Extract the [x, y] coordinate from the center of the cell holding the provided text.  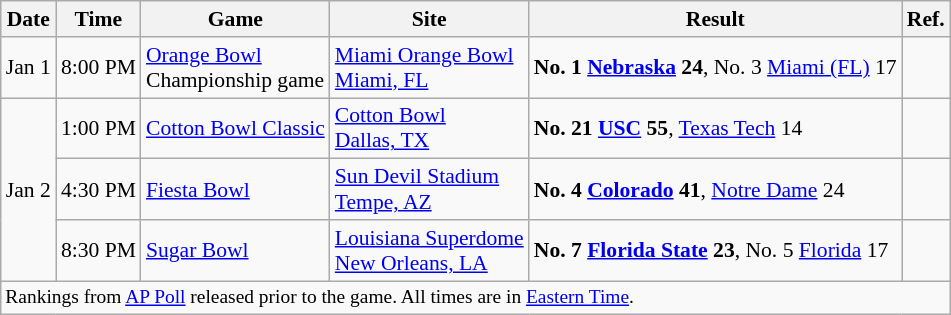
Miami Orange BowlMiami, FL [430, 68]
Cotton BowlDallas, TX [430, 128]
Jan 2 [28, 190]
No. 1 Nebraska 24, No. 3 Miami (FL) 17 [716, 68]
Result [716, 19]
8:00 PM [98, 68]
Game [236, 19]
Rankings from AP Poll released prior to the game. All times are in Eastern Time. [476, 298]
Orange Bowl Championship game [236, 68]
1:00 PM [98, 128]
Cotton Bowl Classic [236, 128]
Date [28, 19]
Time [98, 19]
No. 4 Colorado 41, Notre Dame 24 [716, 190]
Sugar Bowl [236, 250]
Fiesta Bowl [236, 190]
Site [430, 19]
Jan 1 [28, 68]
8:30 PM [98, 250]
No. 7 Florida State 23, No. 5 Florida 17 [716, 250]
No. 21 USC 55, Texas Tech 14 [716, 128]
Sun Devil StadiumTempe, AZ [430, 190]
Louisiana SuperdomeNew Orleans, LA [430, 250]
Ref. [926, 19]
4:30 PM [98, 190]
